Provide the [X, Y] coordinate of the cell's center where the given text is located.  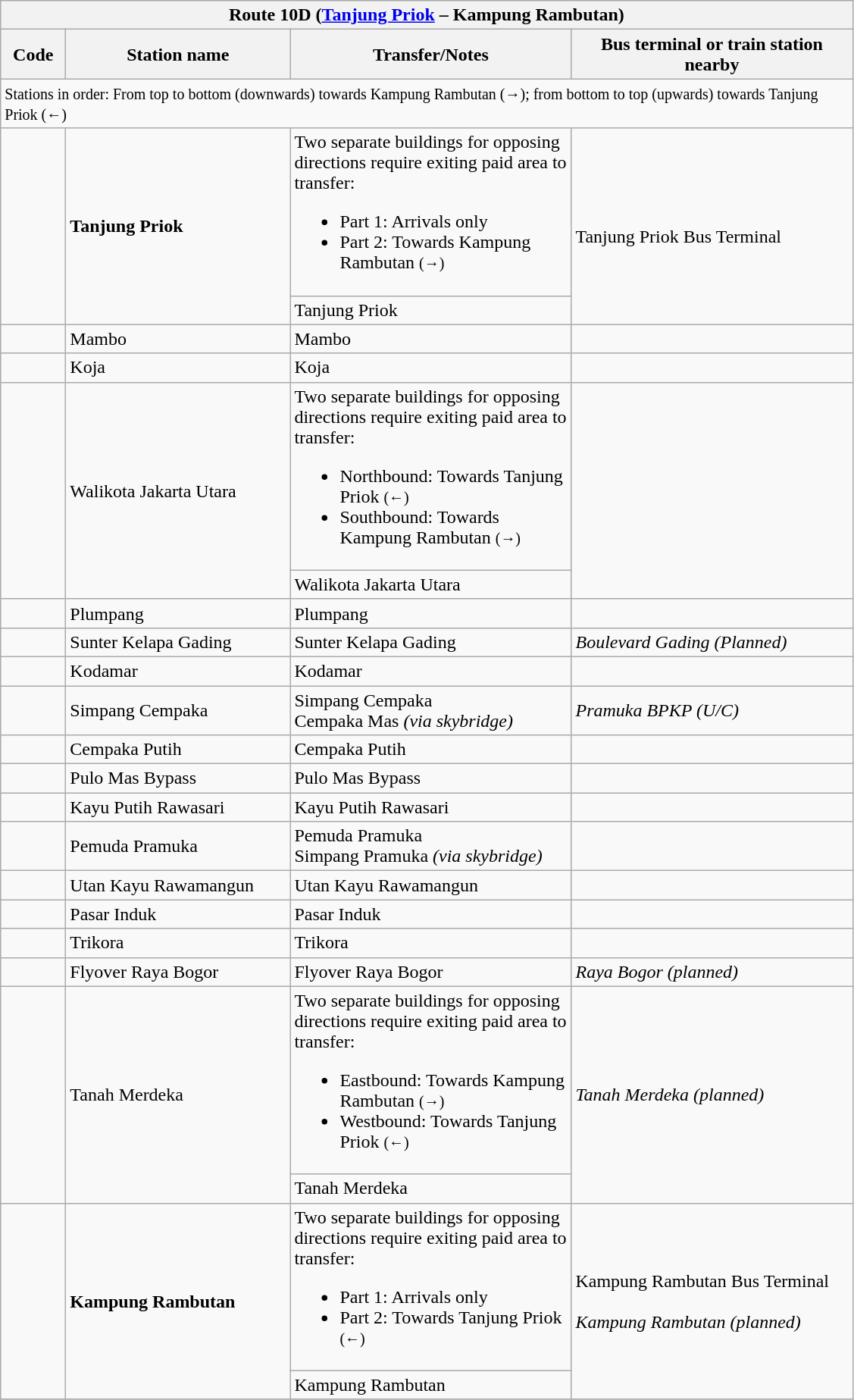
Pramuka BPKP (U/C) [712, 709]
Code [33, 55]
Simpang Cempaka [178, 709]
Pemuda Pramuka [178, 846]
Stations in order: From top to bottom (downwards) towards Kampung Rambutan (→); from bottom to top (upwards) towards Tanjung Priok (←) [427, 103]
Kampung Rambutan Bus Terminal Kampung Rambutan (planned) [712, 1301]
Pemuda Pramuka Simpang Pramuka (via skybridge) [430, 846]
Raya Bogor (planned) [712, 972]
Tanah Merdeka (planned) [712, 1095]
Bus terminal or train station nearby [712, 55]
Transfer/Notes [430, 55]
Tanjung Priok Bus Terminal [712, 226]
Route 10D (Tanjung Priok – Kampung Rambutan) [427, 15]
Two separate buildings for opposing directions require exiting paid area to transfer:Part 1: Arrivals onlyPart 2: Towards Tanjung Priok (←) [430, 1287]
Boulevard Gading (Planned) [712, 642]
Station name [178, 55]
Simpang Cempaka Cempaka Mas (via skybridge) [430, 709]
Two separate buildings for opposing directions require exiting paid area to transfer:Part 1: Arrivals onlyPart 2: Towards Kampung Rambutan (→) [430, 212]
